Capture the cell that displays the provided text and extract its (X, Y) central coordinate. 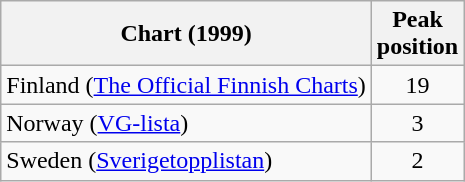
Chart (1999) (186, 34)
Sweden (Sverigetopplistan) (186, 161)
3 (417, 123)
Finland (The Official Finnish Charts) (186, 85)
2 (417, 161)
19 (417, 85)
Peakposition (417, 34)
Norway (VG-lista) (186, 123)
